Detect which cell encompasses the target text, then output its (x, y) center coordinate. 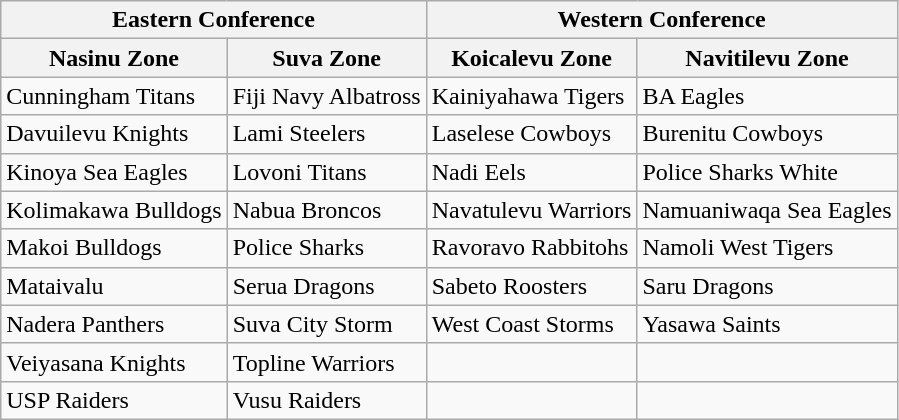
Navitilevu Zone (767, 58)
Koicalevu Zone (532, 58)
Kainiyahawa Tigers (532, 96)
West Coast Storms (532, 324)
Lami Steelers (326, 134)
Yasawa Saints (767, 324)
USP Raiders (114, 400)
Nasinu Zone (114, 58)
Saru Dragons (767, 286)
Cunningham Titans (114, 96)
Nabua Broncos (326, 210)
Eastern Conference (214, 20)
Police Sharks (326, 248)
Suva City Storm (326, 324)
Kinoya Sea Eagles (114, 172)
Fiji Navy Albatross (326, 96)
Western Conference (662, 20)
Namuaniwaqa Sea Eagles (767, 210)
Vusu Raiders (326, 400)
Ravoravo Rabbitohs (532, 248)
Mataivalu (114, 286)
Burenitu Cowboys (767, 134)
Lovoni Titans (326, 172)
Navatulevu Warriors (532, 210)
Serua Dragons (326, 286)
Veiyasana Knights (114, 362)
Nadera Panthers (114, 324)
Suva Zone (326, 58)
Davuilevu Knights (114, 134)
BA Eagles (767, 96)
Topline Warriors (326, 362)
Nadi Eels (532, 172)
Police Sharks White (767, 172)
Kolimakawa Bulldogs (114, 210)
Sabeto Roosters (532, 286)
Laselese Cowboys (532, 134)
Makoi Bulldogs (114, 248)
Namoli West Tigers (767, 248)
